Provide the (x, y) coordinate of the cell's center where the given text is located.  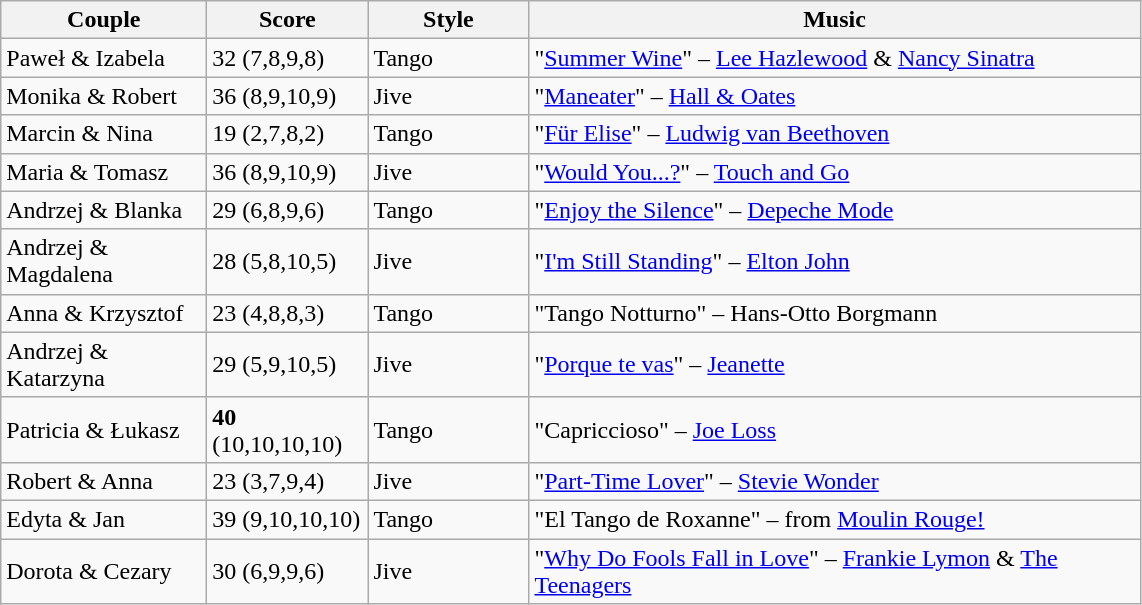
30 (6,9,9,6) (288, 570)
40 (10,10,10,10) (288, 430)
23 (3,7,9,4) (288, 481)
Monika & Robert (104, 96)
23 (4,8,8,3) (288, 313)
Dorota & Cezary (104, 570)
"Für Elise" – Ludwig van Beethoven (834, 134)
"Maneater" – Hall & Oates (834, 96)
Robert & Anna (104, 481)
Andrzej & Katarzyna (104, 364)
Maria & Tomasz (104, 172)
"Porque te vas" – Jeanette (834, 364)
Score (288, 20)
Anna & Krzysztof (104, 313)
28 (5,8,10,5) (288, 262)
Patricia & Łukasz (104, 430)
19 (2,7,8,2) (288, 134)
"El Tango de Roxanne" – from Moulin Rouge! (834, 519)
29 (5,9,10,5) (288, 364)
Andrzej & Blanka (104, 210)
Couple (104, 20)
Andrzej & Magdalena (104, 262)
Marcin & Nina (104, 134)
29 (6,8,9,6) (288, 210)
32 (7,8,9,8) (288, 58)
"Why Do Fools Fall in Love" – Frankie Lymon & The Teenagers (834, 570)
"I'm Still Standing" – Elton John (834, 262)
Music (834, 20)
"Summer Wine" – Lee Hazlewood & Nancy Sinatra (834, 58)
Edyta & Jan (104, 519)
39 (9,10,10,10) (288, 519)
Style (448, 20)
"Tango Notturno" – Hans-Otto Borgmann (834, 313)
Paweł & Izabela (104, 58)
"Would You...?" – Touch and Go (834, 172)
"Capriccioso" – Joe Loss (834, 430)
"Enjoy the Silence" – Depeche Mode (834, 210)
"Part-Time Lover" – Stevie Wonder (834, 481)
